Locate the cell with the specified text and output its [x, y] center coordinate. 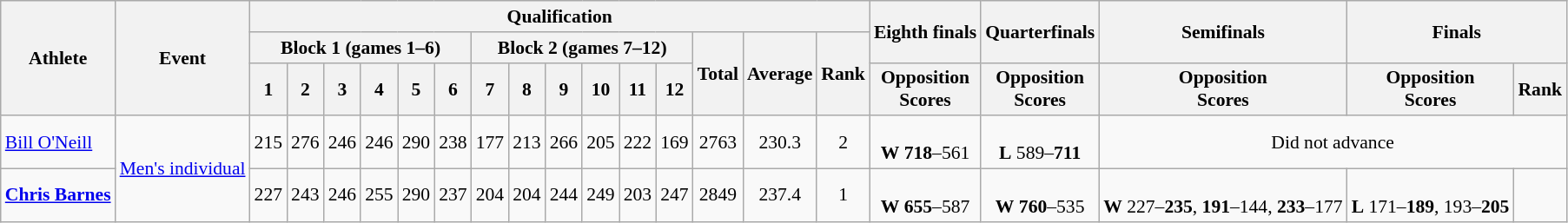
3 [342, 89]
247 [674, 196]
Athlete [58, 58]
237.4 [780, 196]
249 [601, 196]
227 [269, 196]
11 [638, 89]
W 227–235, 191–144, 233–177 [1223, 196]
10 [601, 89]
237 [453, 196]
2849 [718, 196]
4 [379, 89]
Total [718, 75]
169 [674, 142]
Finals [1457, 31]
Qualification [559, 16]
Bill O'Neill [58, 142]
215 [269, 142]
Block 2 (games 7–12) [582, 48]
Semifinals [1223, 31]
222 [638, 142]
Eighth finals [925, 31]
2763 [718, 142]
238 [453, 142]
Did not advance [1333, 142]
Average [780, 75]
5 [417, 89]
6 [453, 89]
Event [182, 58]
7 [490, 89]
213 [526, 142]
W 655–587 [925, 196]
243 [306, 196]
Chris Barnes [58, 196]
8 [526, 89]
266 [565, 142]
203 [638, 196]
276 [306, 142]
230.3 [780, 142]
9 [565, 89]
L 171–189, 193–205 [1431, 196]
Block 1 (games 1–6) [361, 48]
244 [565, 196]
205 [601, 142]
12 [674, 89]
177 [490, 142]
W 760–535 [1040, 196]
W 718–561 [925, 142]
Men's individual [182, 169]
255 [379, 196]
L 589–711 [1040, 142]
Quarterfinals [1040, 31]
